Extract the [X, Y] coordinate from the center of the cell holding the provided text.  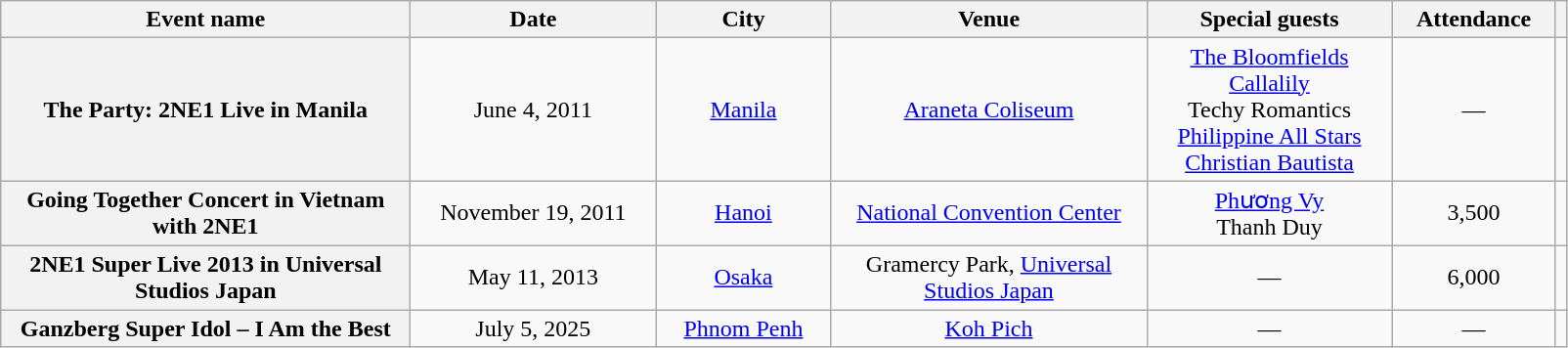
National Convention Center [989, 213]
6,000 [1474, 278]
Phương VyThanh Duy [1269, 213]
The Party: 2NE1 Live in Manila [205, 109]
November 19, 2011 [534, 213]
Date [534, 20]
Osaka [743, 278]
City [743, 20]
Gramercy Park, Universal Studios Japan [989, 278]
Venue [989, 20]
Event name [205, 20]
3,500 [1474, 213]
June 4, 2011 [534, 109]
Ganzberg Super Idol – I Am the Best [205, 327]
Phnom Penh [743, 327]
Araneta Coliseum [989, 109]
2NE1 Super Live 2013 in Universal Studios Japan [205, 278]
May 11, 2013 [534, 278]
July 5, 2025 [534, 327]
Attendance [1474, 20]
Going Together Concert in Vietnam with 2NE1 [205, 213]
Koh Pich [989, 327]
The BloomfieldsCallalilyTechy RomanticsPhilippine All StarsChristian Bautista [1269, 109]
Hanoi [743, 213]
Manila [743, 109]
Special guests [1269, 20]
